Scan for the cell matching the given text and deliver its [x, y] coordinate at center. 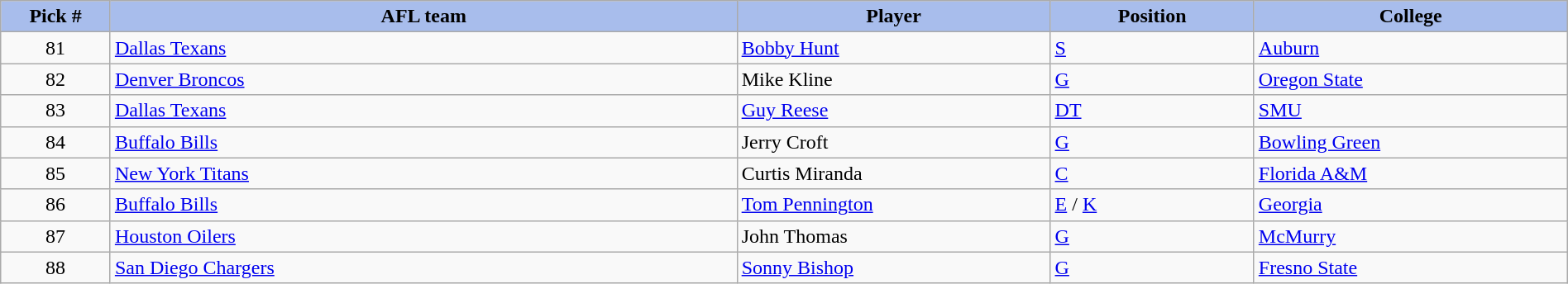
Sonny Bishop [893, 267]
C [1152, 173]
Georgia [1411, 205]
Fresno State [1411, 267]
McMurry [1411, 236]
E / K [1152, 205]
Mike Kline [893, 79]
S [1152, 48]
New York Titans [423, 173]
81 [56, 48]
84 [56, 142]
87 [56, 236]
DT [1152, 111]
Player [893, 17]
Curtis Miranda [893, 173]
Pick # [56, 17]
82 [56, 79]
John Thomas [893, 236]
Jerry Croft [893, 142]
Houston Oilers [423, 236]
San Diego Chargers [423, 267]
Bowling Green [1411, 142]
85 [56, 173]
Tom Pennington [893, 205]
Oregon State [1411, 79]
Florida A&M [1411, 173]
Denver Broncos [423, 79]
AFL team [423, 17]
86 [56, 205]
Bobby Hunt [893, 48]
College [1411, 17]
83 [56, 111]
Auburn [1411, 48]
Guy Reese [893, 111]
SMU [1411, 111]
88 [56, 267]
Position [1152, 17]
